Identify which cell holds the provided text, then report its (X, Y) central coordinate. 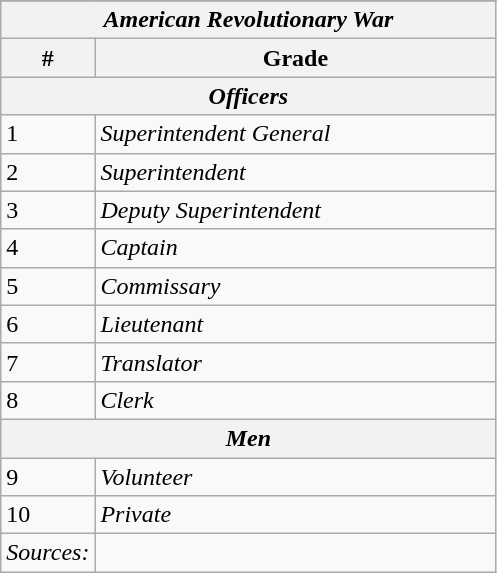
Private (296, 515)
Lieutenant (296, 324)
6 (48, 324)
Volunteer (296, 477)
American Revolutionary War (248, 20)
2 (48, 172)
8 (48, 400)
Sources: (48, 553)
Deputy Superintendent (296, 210)
Translator (296, 362)
Superintendent (296, 172)
Officers (248, 96)
3 (48, 210)
9 (48, 477)
1 (48, 134)
Grade (296, 58)
Men (248, 438)
10 (48, 515)
Clerk (296, 400)
4 (48, 248)
# (48, 58)
Superintendent General (296, 134)
5 (48, 286)
7 (48, 362)
Captain (296, 248)
Commissary (296, 286)
